Detect which cell encompasses the target text, then output its [X, Y] center coordinate. 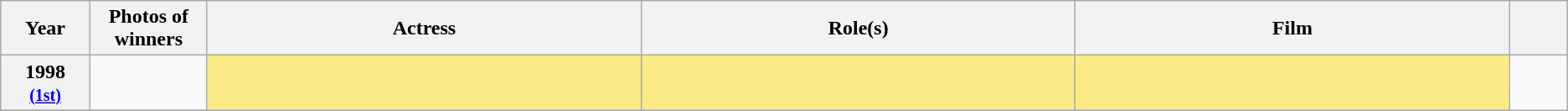
Actress [424, 29]
Role(s) [859, 29]
1998 (1st) [45, 82]
Photos of winners [148, 29]
Year [45, 29]
Film [1292, 29]
